Determine the [x, y] coordinate at the center of the cell enclosing the given text.  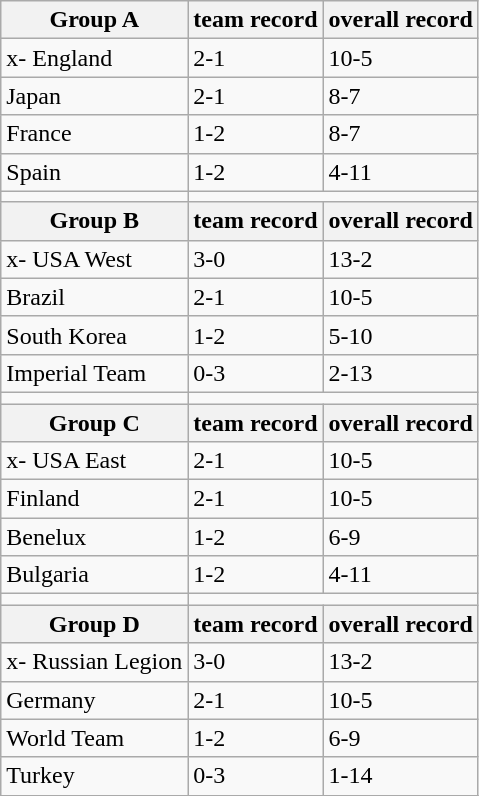
2-13 [400, 373]
Brazil [94, 297]
x- USA West [94, 259]
Germany [94, 700]
Bulgaria [94, 575]
Turkey [94, 776]
x- Russian Legion [94, 662]
Group C [94, 423]
Imperial Team [94, 373]
Finland [94, 499]
Japan [94, 96]
Group B [94, 221]
World Team [94, 738]
France [94, 134]
1-14 [400, 776]
x- England [94, 58]
Benelux [94, 537]
Group A [94, 20]
Spain [94, 172]
x- USA East [94, 461]
Group D [94, 624]
South Korea [94, 335]
5-10 [400, 335]
